Return [X, Y] of the center of cell containing provided text 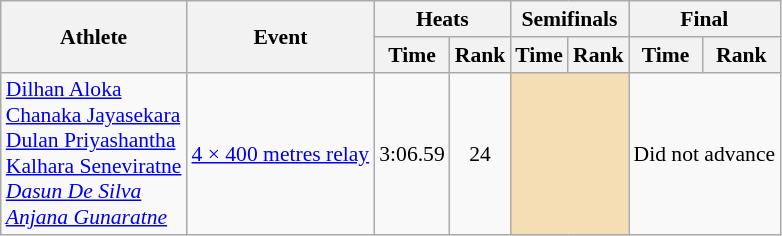
Final [705, 19]
Did not advance [705, 154]
Heats [442, 19]
Dilhan AlokaChanaka JayasekaraDulan PriyashanthaKalhara SeneviratneDasun De SilvaAnjana Gunaratne [94, 154]
3:06.59 [412, 154]
Event [280, 36]
4 × 400 metres relay [280, 154]
24 [480, 154]
Semifinals [569, 19]
Athlete [94, 36]
